Determine the [x, y] coordinate at the center of the cell enclosing the given text.  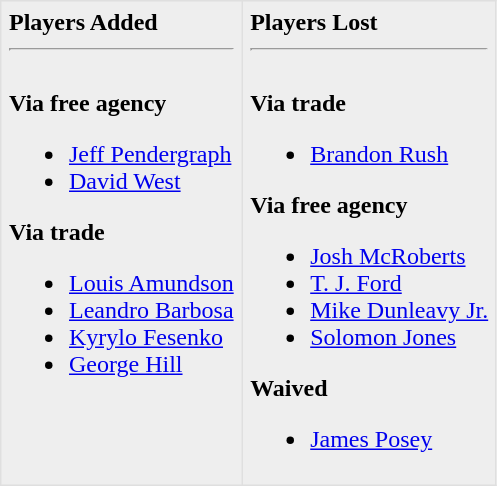
Players Added Via free agencyJeff PendergraphDavid WestVia tradeLouis AmundsonLeandro BarbosaKyrylo FesenkoGeorge Hill [122, 243]
Players Lost Via tradeBrandon RushVia free agencyJosh McRobertsT. J. FordMike Dunleavy Jr.Solomon JonesWaivedJames Posey [369, 243]
